Capture the cell that displays the provided text and extract its [X, Y] central coordinate. 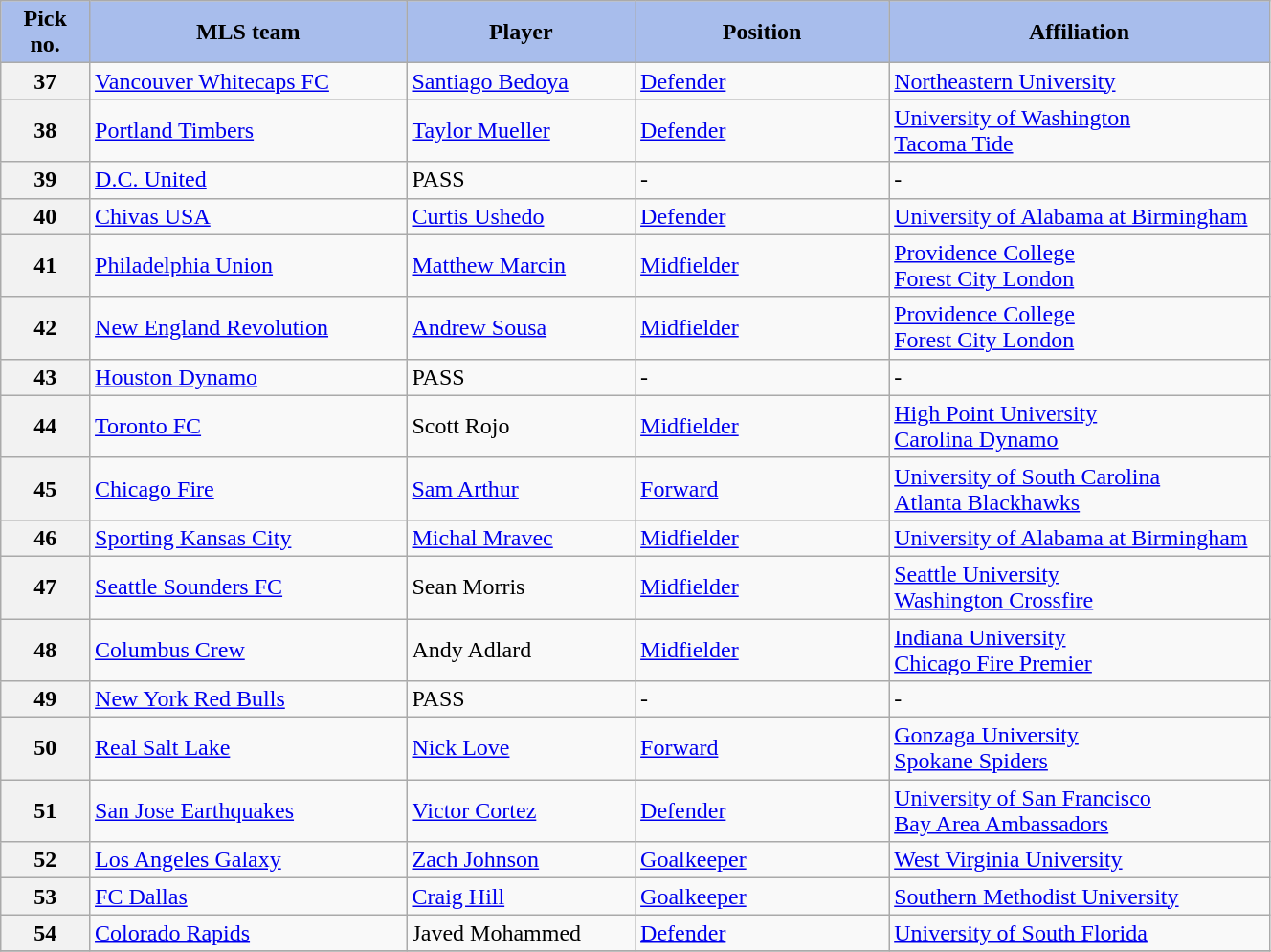
Scott Rojo [521, 427]
Zach Johnson [521, 860]
D.C. United [249, 180]
Real Salt Lake [249, 748]
54 [46, 933]
University of South Florida [1080, 933]
Pick no. [46, 33]
MLS team [249, 33]
Position [762, 33]
53 [46, 897]
New York Red Bulls [249, 699]
Vancouver Whitecaps FC [249, 81]
Southern Methodist University [1080, 897]
50 [46, 748]
Columbus Crew [249, 649]
Andy Adlard [521, 649]
Affiliation [1080, 33]
Chivas USA [249, 216]
51 [46, 811]
Colorado Rapids [249, 933]
37 [46, 81]
Andrew Sousa [521, 327]
42 [46, 327]
45 [46, 488]
44 [46, 427]
47 [46, 587]
University of South CarolinaAtlanta Blackhawks [1080, 488]
Nick Love [521, 748]
Houston Dynamo [249, 377]
Seattle UniversityWashington Crossfire [1080, 587]
Sporting Kansas City [249, 538]
46 [46, 538]
Santiago Bedoya [521, 81]
San Jose Earthquakes [249, 811]
High Point UniversityCarolina Dynamo [1080, 427]
Northeastern University [1080, 81]
49 [46, 699]
Sean Morris [521, 587]
Javed Mohammed [521, 933]
Taylor Mueller [521, 130]
Indiana UniversityChicago Fire Premier [1080, 649]
University of San FranciscoBay Area Ambassadors [1080, 811]
38 [46, 130]
Seattle Sounders FC [249, 587]
FC Dallas [249, 897]
41 [46, 266]
Los Angeles Galaxy [249, 860]
Toronto FC [249, 427]
Gonzaga UniversitySpokane Spiders [1080, 748]
48 [46, 649]
43 [46, 377]
Curtis Ushedo [521, 216]
New England Revolution [249, 327]
Victor Cortez [521, 811]
Matthew Marcin [521, 266]
Player [521, 33]
Philadelphia Union [249, 266]
University of WashingtonTacoma Tide [1080, 130]
40 [46, 216]
West Virginia University [1080, 860]
Chicago Fire [249, 488]
39 [46, 180]
Sam Arthur [521, 488]
Michal Mravec [521, 538]
52 [46, 860]
Craig Hill [521, 897]
Portland Timbers [249, 130]
